Find where the given text appears and provide that cell's center as (X, Y) coordinate. 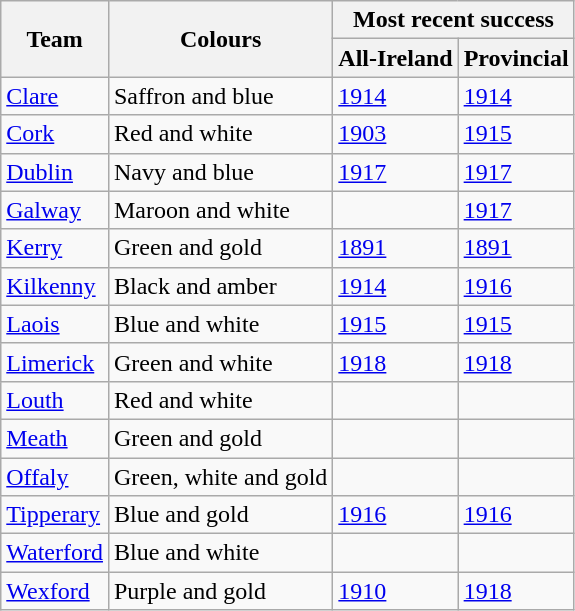
Offaly (55, 477)
Black and amber (220, 286)
Louth (55, 400)
Clare (55, 96)
Navy and blue (220, 172)
Green, white and gold (220, 477)
Saffron and blue (220, 96)
Tipperary (55, 515)
Most recent success (454, 20)
Kerry (55, 248)
Maroon and white (220, 210)
Galway (55, 210)
Meath (55, 438)
All-Ireland (396, 58)
1910 (396, 591)
Kilkenny (55, 286)
Laois (55, 324)
1903 (396, 134)
Cork (55, 134)
Green and white (220, 362)
Provincial (516, 58)
Wexford (55, 591)
Dublin (55, 172)
Colours (220, 39)
Limerick (55, 362)
Waterford (55, 553)
Team (55, 39)
Purple and gold (220, 591)
Blue and gold (220, 515)
